Identify which cell holds the provided text, then report its (X, Y) central coordinate. 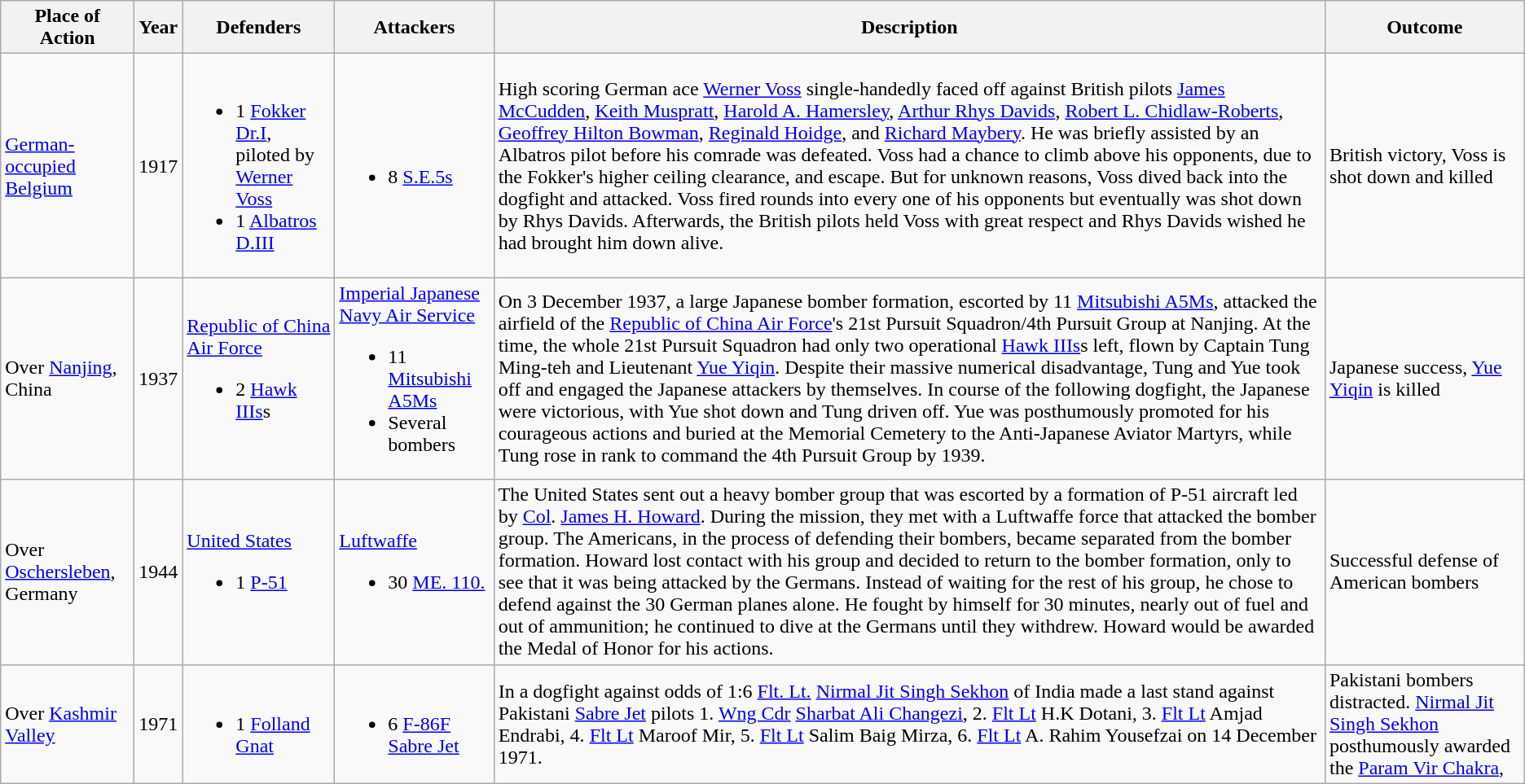
Year (158, 28)
Japanese success, Yue Yiqin is killed (1424, 379)
British victory, Voss is shot down and killed (1424, 166)
German-occupied Belgium (68, 166)
Place of Action (68, 28)
8 S.E.5s (414, 166)
Successful defense of American bombers (1424, 572)
Imperial Japanese Navy Air Service11 Mitsubishi A5MsSeveral bombers (414, 379)
1944 (158, 572)
1 Folland Gnat (259, 724)
Outcome (1424, 28)
Over Nanjing, China (68, 379)
Description (909, 28)
1971 (158, 724)
Luftwaffe30 ME. 110. (414, 572)
1 Fokker Dr.I, piloted by Werner Voss1 Albatros D.III (259, 166)
Defenders (259, 28)
Over Kashmir Valley (68, 724)
United States1 P-51 (259, 572)
1937 (158, 379)
Attackers (414, 28)
Republic of China Air Force2 Hawk IIIss (259, 379)
1917 (158, 166)
Pakistani bombers distracted. Nirmal Jit Singh Sekhon posthumously awarded the Param Vir Chakra, (1424, 724)
6 F-86F Sabre Jet (414, 724)
Over Oschersleben, Germany (68, 572)
